Extract the [x, y] coordinate from the center of the cell holding the provided text.  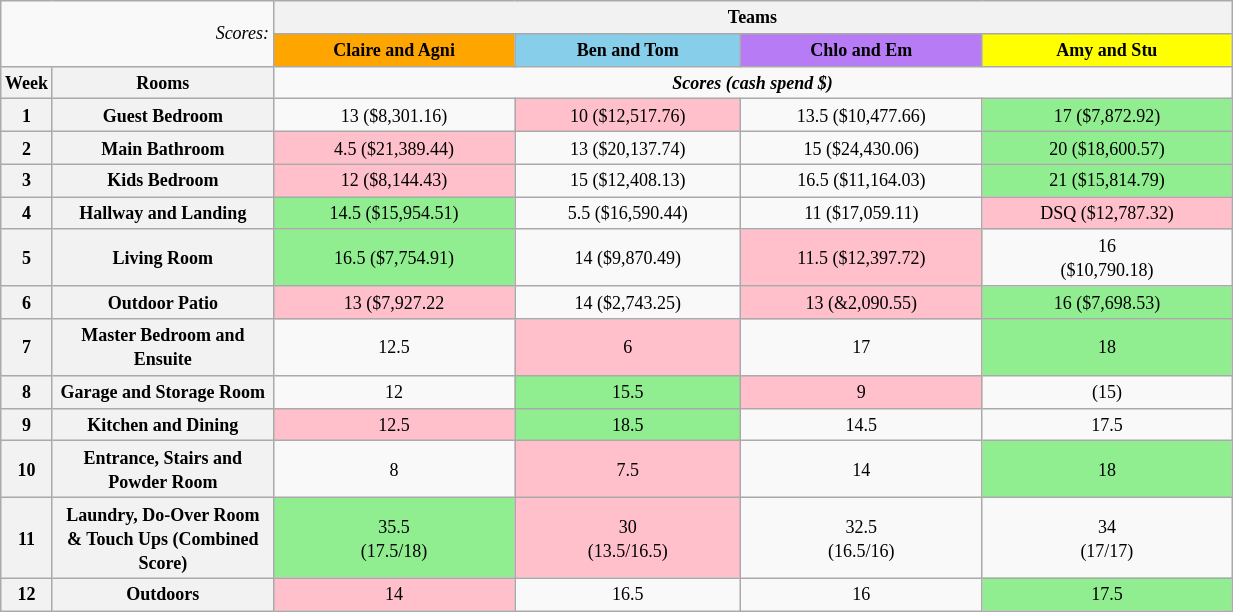
Chlo and Em [862, 50]
Kids Bedroom [162, 180]
Scores: [138, 34]
Hallway and Landing [162, 214]
30(13.5/16.5) [628, 538]
Living Room [162, 258]
15 ($12,408.13) [628, 180]
15 ($24,430.06) [862, 148]
5 [27, 258]
13 (&2,090.55) [862, 302]
Teams [752, 18]
16 ($7,698.53) [1107, 302]
Scores (cash spend $) [752, 82]
5.5 ($16,590.44) [628, 214]
3 [27, 180]
16 [862, 594]
13 ($7,927.22 [394, 302]
Master Bedroom and Ensuite [162, 348]
Ben and Tom [628, 50]
10 ($12,517.76) [628, 116]
Main Bathroom [162, 148]
13 ($8,301.16) [394, 116]
2 [27, 148]
4.5 ($21,389.44) [394, 148]
11 ($17,059.11) [862, 214]
Garage and Storage Room [162, 392]
15.5 [628, 392]
Claire and Agni [394, 50]
4 [27, 214]
Laundry, Do-Over Room & Touch Ups (Combined Score) [162, 538]
11 [27, 538]
Outdoors [162, 594]
34(17/17) [1107, 538]
13.5 ($10,477.66) [862, 116]
Guest Bedroom [162, 116]
Entrance, Stairs and Powder Room [162, 470]
17 [862, 348]
35.5(17.5/18) [394, 538]
Kitchen and Dining [162, 424]
10 [27, 470]
Week [27, 82]
16.5 [628, 594]
18.5 [628, 424]
Amy and Stu [1107, 50]
14.5 ($15,954.51) [394, 214]
7.5 [628, 470]
16($10,790.18) [1107, 258]
Rooms [162, 82]
14 ($9,870.49) [628, 258]
14.5 [862, 424]
11.5 ($12,397.72) [862, 258]
16.5 ($11,164.03) [862, 180]
Outdoor Patio [162, 302]
14 ($2,743.25) [628, 302]
21 ($15,814.79) [1107, 180]
17 ($7,872.92) [1107, 116]
16.5 ($7,754.91) [394, 258]
7 [27, 348]
1 [27, 116]
20 ($18,600.57) [1107, 148]
13 ($20,137.74) [628, 148]
12 ($8,144.43) [394, 180]
DSQ ($12,787.32) [1107, 214]
(15) [1107, 392]
32.5(16.5/16) [862, 538]
